Locate the cell with the specified text and output its (x, y) center coordinate. 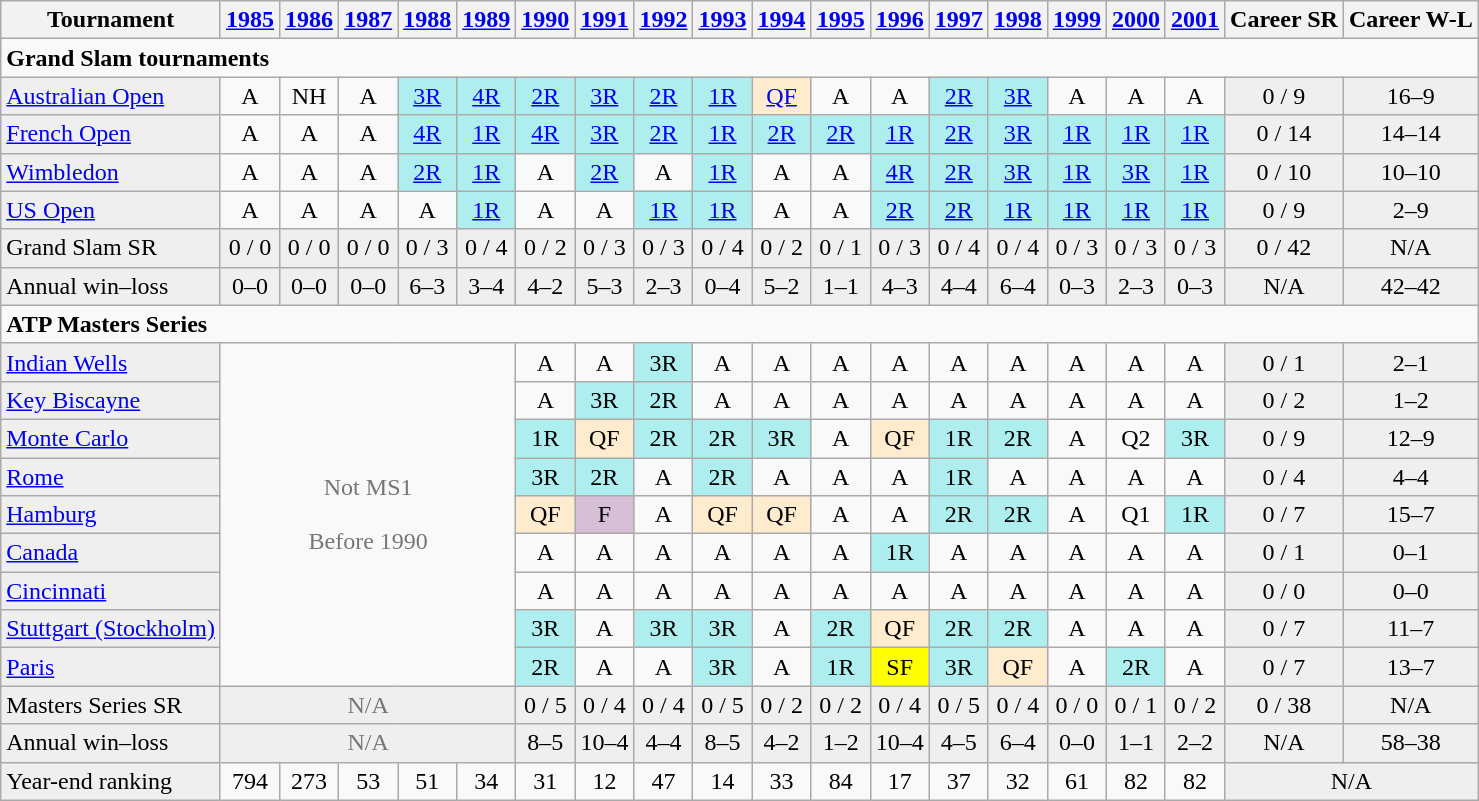
Masters Series SR (111, 705)
NH (310, 96)
Rome (111, 477)
0 / 38 (1284, 705)
14–14 (1410, 134)
51 (428, 781)
Q1 (1136, 515)
1999 (1076, 20)
47 (664, 781)
794 (250, 781)
0–1 (1410, 553)
32 (1018, 781)
1994 (782, 20)
14 (722, 781)
0 / 10 (1284, 172)
2–2 (1194, 743)
84 (840, 781)
Wimbledon (111, 172)
Stuttgart (Stockholm) (111, 629)
2001 (1194, 20)
1988 (428, 20)
Grand Slam SR (111, 248)
2000 (1136, 20)
Cincinnati (111, 591)
31 (546, 781)
12 (604, 781)
37 (958, 781)
4–3 (900, 286)
6–3 (428, 286)
12–9 (1410, 438)
273 (310, 781)
Q2 (1136, 438)
0 / 42 (1284, 248)
1993 (722, 20)
42–42 (1410, 286)
5–2 (782, 286)
33 (782, 781)
2–9 (1410, 210)
Career SR (1284, 20)
15–7 (1410, 515)
2–1 (1410, 362)
1992 (664, 20)
4–5 (958, 743)
Grand Slam tournaments (740, 58)
French Open (111, 134)
Canada (111, 553)
1985 (250, 20)
Indian Wells (111, 362)
1996 (900, 20)
0–4 (722, 286)
10–10 (1410, 172)
1995 (840, 20)
F (604, 515)
Paris (111, 667)
53 (368, 781)
Not MS1Before 1990 (368, 514)
Key Biscayne (111, 400)
Hamburg (111, 515)
Australian Open (111, 96)
16–9 (1410, 96)
Monte Carlo (111, 438)
1991 (604, 20)
3–4 (486, 286)
11–7 (1410, 629)
Career W-L (1410, 20)
34 (486, 781)
13–7 (1410, 667)
1997 (958, 20)
1998 (1018, 20)
1987 (368, 20)
1986 (310, 20)
61 (1076, 781)
1989 (486, 20)
SF (900, 667)
17 (900, 781)
Tournament (111, 20)
58–38 (1410, 743)
US Open (111, 210)
ATP Masters Series (740, 324)
1990 (546, 20)
Year-end ranking (111, 781)
5–3 (604, 286)
0 / 14 (1284, 134)
